Determine the (X, Y) coordinate at the center of the cell enclosing the given text.  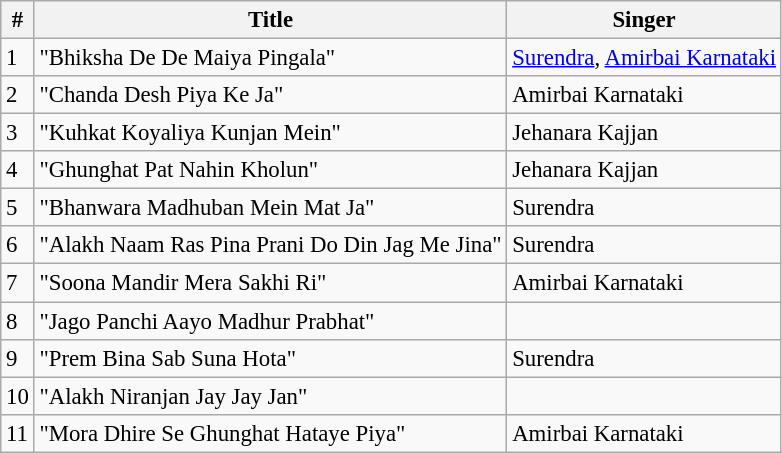
# (18, 20)
"Chanda Desh Piya Ke Ja" (270, 95)
"Mora Dhire Se Ghunghat Hataye Piya" (270, 433)
"Alakh Naam Ras Pina Prani Do Din Jag Me Jina" (270, 245)
3 (18, 133)
Title (270, 20)
8 (18, 321)
6 (18, 245)
11 (18, 433)
"Prem Bina Sab Suna Hota" (270, 358)
7 (18, 283)
2 (18, 95)
1 (18, 58)
"Bhiksha De De Maiya Pingala" (270, 58)
"Alakh Niranjan Jay Jay Jan" (270, 396)
"Ghunghat Pat Nahin Kholun" (270, 170)
5 (18, 208)
"Soona Mandir Mera Sakhi Ri" (270, 283)
"Kuhkat Koyaliya Kunjan Mein" (270, 133)
Singer (644, 20)
4 (18, 170)
9 (18, 358)
"Jago Panchi Aayo Madhur Prabhat" (270, 321)
10 (18, 396)
"Bhanwara Madhuban Mein Mat Ja" (270, 208)
Surendra, Amirbai Karnataki (644, 58)
